Search for the cell housing the specified text and yield its [x, y] center coordinate. 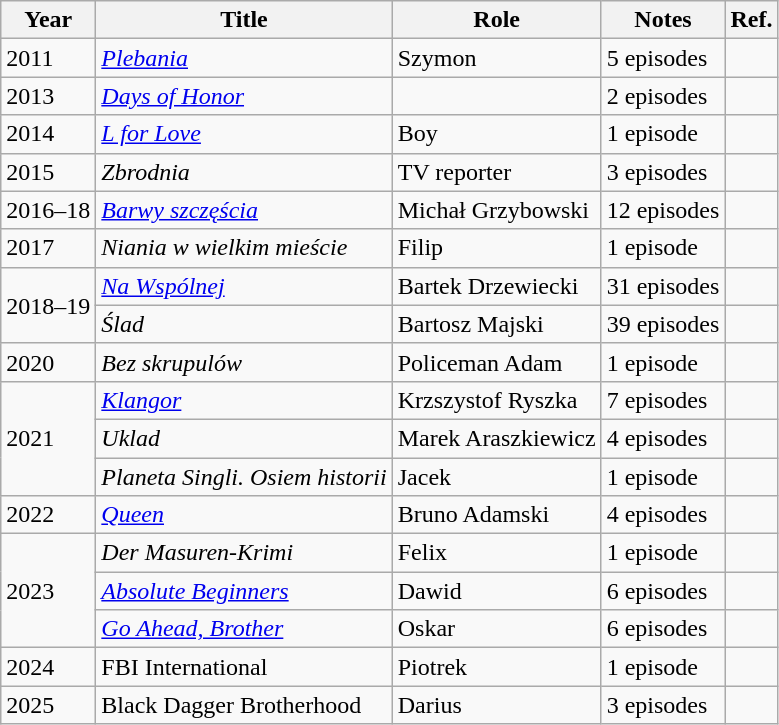
Role [496, 20]
Boy [496, 134]
Bruno Adamski [496, 515]
Black Dagger Brotherhood [244, 705]
2015 [48, 172]
Go Ahead, Brother [244, 629]
2011 [48, 58]
Niania w wielkim mieście [244, 248]
Planeta Singli. Osiem historii [244, 477]
Na Wspólnej [244, 286]
Szymon [496, 58]
L for Love [244, 134]
Notes [663, 20]
Ref. [752, 20]
Bez skrupulów [244, 362]
31 episodes [663, 286]
2014 [48, 134]
Filip [496, 248]
Bartosz Majski [496, 324]
5 episodes [663, 58]
Days of Honor [244, 96]
2017 [48, 248]
Title [244, 20]
Jacek [496, 477]
Felix [496, 553]
2018–19 [48, 305]
39 episodes [663, 324]
Queen [244, 515]
Darius [496, 705]
2020 [48, 362]
Piotrek [496, 667]
12 episodes [663, 210]
Ślad [244, 324]
FBI International [244, 667]
Plebania [244, 58]
2013 [48, 96]
7 episodes [663, 400]
Bartek Drzewiecki [496, 286]
Klangor [244, 400]
2016–18 [48, 210]
2023 [48, 591]
2021 [48, 438]
Oskar [496, 629]
Year [48, 20]
Michał Grzybowski [496, 210]
Policeman Adam [496, 362]
Absolute Beginners [244, 591]
Krzszystof Ryszka [496, 400]
Der Masuren-Krimi [244, 553]
Zbrodnia [244, 172]
2024 [48, 667]
2 episodes [663, 96]
2022 [48, 515]
2025 [48, 705]
Uklad [244, 438]
Marek Araszkiewicz [496, 438]
Dawid [496, 591]
TV reporter [496, 172]
Barwy szczęścia [244, 210]
